Detect which cell encompasses the target text, then output its [x, y] center coordinate. 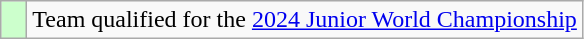
Team qualified for the 2024 Junior World Championship [305, 20]
